Provide the (X, Y) coordinate of the cell's center where the given text is located.  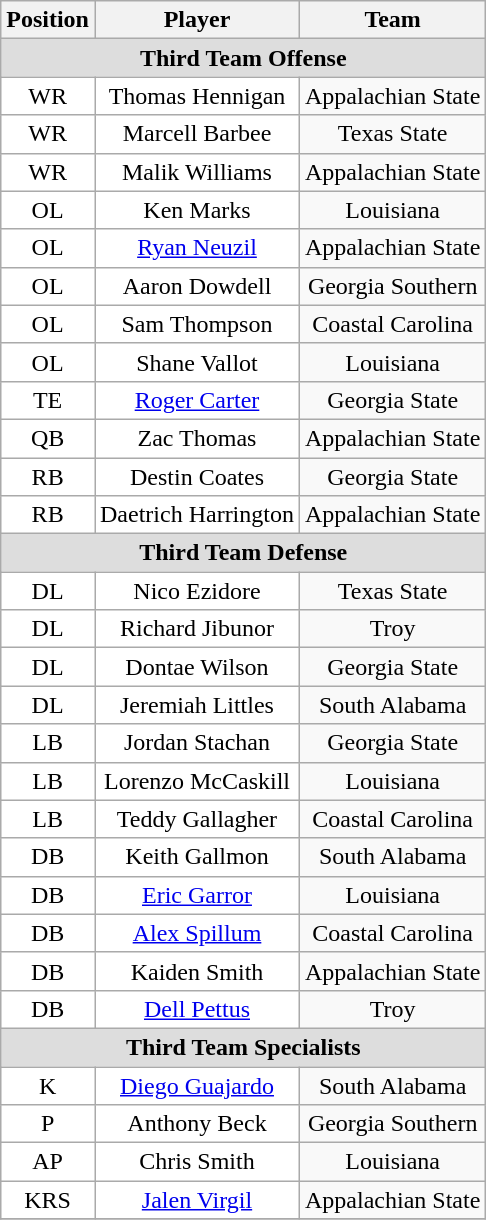
Destin Coates (196, 477)
P (48, 1124)
Aaron Dowdell (196, 286)
Thomas Hennigan (196, 96)
Nico Ezidore (196, 591)
TE (48, 400)
Kaiden Smith (196, 971)
Dell Pettus (196, 1009)
Sam Thompson (196, 324)
Alex Spillum (196, 933)
AP (48, 1162)
Jeremiah Littles (196, 705)
Zac Thomas (196, 438)
Player (196, 20)
Daetrich Harrington (196, 515)
Position (48, 20)
Marcell Barbee (196, 134)
Ken Marks (196, 210)
Third Team Offense (244, 58)
Teddy Gallagher (196, 819)
Jordan Stachan (196, 743)
QB (48, 438)
Anthony Beck (196, 1124)
Ryan Neuzil (196, 248)
Roger Carter (196, 400)
Third Team Defense (244, 553)
Jalen Virgil (196, 1200)
KRS (48, 1200)
Lorenzo McCaskill (196, 781)
Chris Smith (196, 1162)
Eric Garror (196, 895)
Malik Williams (196, 172)
Keith Gallmon (196, 857)
Diego Guajardo (196, 1085)
Third Team Specialists (244, 1047)
K (48, 1085)
Dontae Wilson (196, 667)
Team (392, 20)
Shane Vallot (196, 362)
Richard Jibunor (196, 629)
